Capture the cell that displays the provided text and extract its [X, Y] central coordinate. 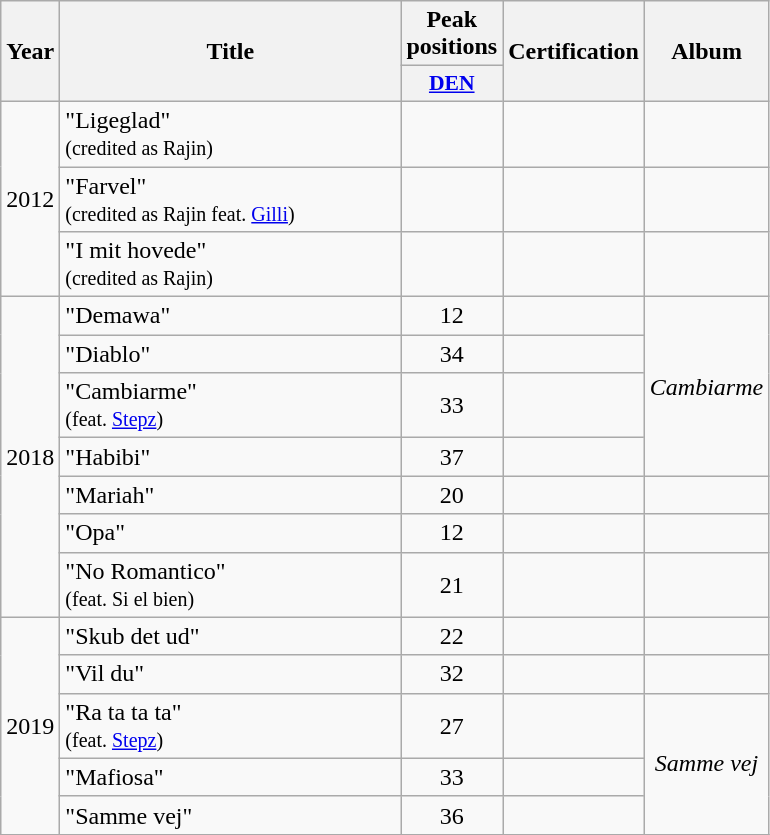
"Diablo" [230, 354]
"Opa" [230, 533]
"Vil du" [230, 674]
37 [452, 457]
DEN [452, 84]
20 [452, 495]
"Ra ta ta ta" (feat. Stepz) [230, 726]
Peak positions [452, 34]
34 [452, 354]
2019 [30, 726]
Year [30, 52]
32 [452, 674]
27 [452, 726]
"Mafiosa" [230, 777]
"Habibi" [230, 457]
2012 [30, 198]
36 [452, 815]
Cambiarme [706, 386]
"Samme vej" [230, 815]
21 [452, 584]
"Cambiarme" (feat. Stepz) [230, 406]
Album [706, 52]
"Demawa" [230, 316]
"Farvel"(credited as Rajin feat. Gilli) [230, 198]
Samme vej [706, 764]
"No Romantico" (feat. Si el bien) [230, 584]
Title [230, 52]
22 [452, 636]
"Mariah" [230, 495]
2018 [30, 457]
"Ligeglad"(credited as Rajin) [230, 134]
"I mit hovede" (credited as Rajin) [230, 264]
Certification [574, 52]
"Skub det ud" [230, 636]
